Find where the given text appears and provide that cell's center as (x, y) coordinate. 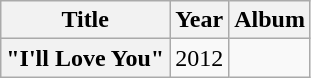
"I'll Love You" (86, 58)
Title (86, 20)
Year (200, 20)
Album (270, 20)
2012 (200, 58)
